Provide the (X, Y) coordinate of the cell's center where the given text is located.  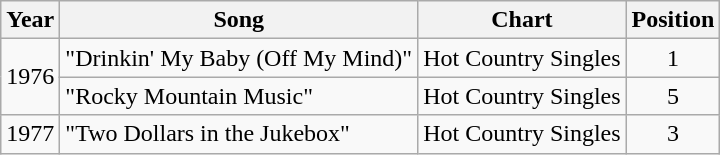
1977 (30, 134)
Song (239, 20)
Chart (522, 20)
5 (673, 96)
"Drinkin' My Baby (Off My Mind)" (239, 58)
3 (673, 134)
1 (673, 58)
Position (673, 20)
1976 (30, 77)
Year (30, 20)
"Rocky Mountain Music" (239, 96)
"Two Dollars in the Jukebox" (239, 134)
